Detect which cell encompasses the target text, then output its [x, y] center coordinate. 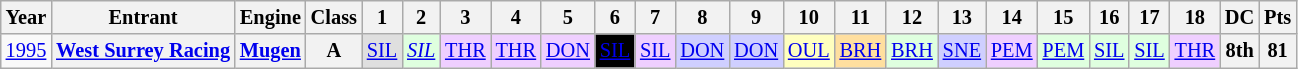
7 [655, 17]
1995 [26, 51]
16 [1109, 17]
OUL [809, 51]
81 [1278, 51]
West Surrey Racing [143, 51]
8 [702, 17]
3 [465, 17]
17 [1149, 17]
SNE [962, 51]
A [334, 51]
11 [861, 17]
Mugen [270, 51]
Pts [1278, 17]
DC [1240, 17]
13 [962, 17]
10 [809, 17]
Entrant [143, 17]
12 [912, 17]
Class [334, 17]
Engine [270, 17]
2 [421, 17]
5 [568, 17]
6 [615, 17]
14 [1012, 17]
15 [1064, 17]
1 [382, 17]
Year [26, 17]
4 [516, 17]
18 [1195, 17]
9 [756, 17]
8th [1240, 51]
